Determine the [X, Y] coordinate at the center of the cell enclosing the given text.  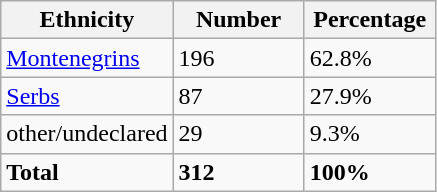
Serbs [87, 96]
Number [238, 20]
27.9% [370, 96]
312 [238, 172]
196 [238, 58]
100% [370, 172]
Montenegrins [87, 58]
Percentage [370, 20]
other/undeclared [87, 134]
9.3% [370, 134]
87 [238, 96]
29 [238, 134]
62.8% [370, 58]
Ethnicity [87, 20]
Total [87, 172]
